Return [x, y] of the center of cell containing provided text 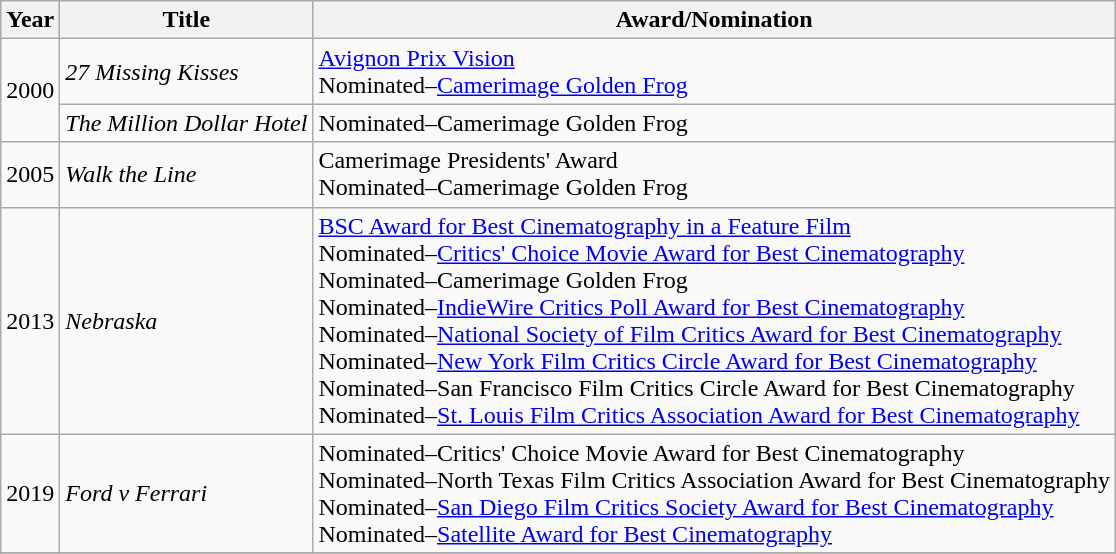
Year [30, 20]
Walk the Line [186, 174]
Award/Nomination [714, 20]
The Million Dollar Hotel [186, 123]
Ford v Ferrari [186, 494]
Title [186, 20]
2005 [30, 174]
2019 [30, 494]
Nebraska [186, 320]
27 Missing Kisses [186, 72]
2013 [30, 320]
Nominated–Camerimage Golden Frog [714, 123]
Avignon Prix VisionNominated–Camerimage Golden Frog [714, 72]
Camerimage Presidents' AwardNominated–Camerimage Golden Frog [714, 174]
2000 [30, 90]
